From the cell containing the given text, extract its center point as (x, y) coordinate. 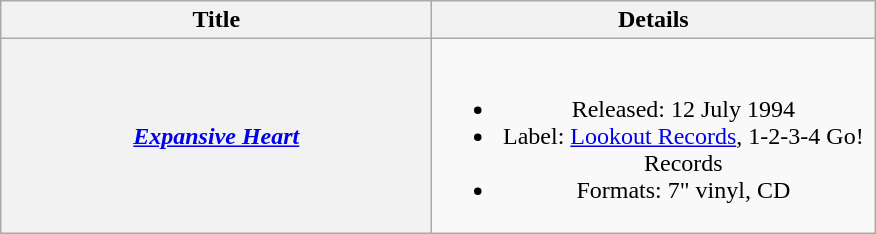
Title (216, 20)
Expansive Heart (216, 136)
Details (654, 20)
Released: 12 July 1994Label: Lookout Records, 1-2-3-4 Go! RecordsFormats: 7" vinyl, CD (654, 136)
